Locate the cell with the specified text and output its [x, y] center coordinate. 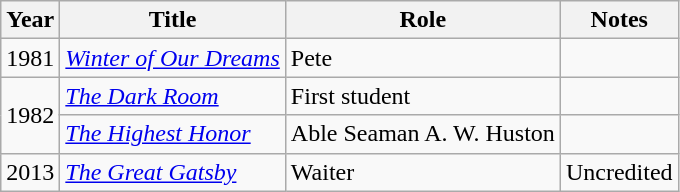
1982 [30, 115]
Pete [422, 58]
The Dark Room [173, 96]
2013 [30, 172]
Uncredited [619, 172]
The Highest Honor [173, 134]
Role [422, 20]
Notes [619, 20]
Waiter [422, 172]
Winter of Our Dreams [173, 58]
Title [173, 20]
Able Seaman A. W. Huston [422, 134]
Year [30, 20]
First student [422, 96]
The Great Gatsby [173, 172]
1981 [30, 58]
